Return [x, y] of the center of cell containing provided text 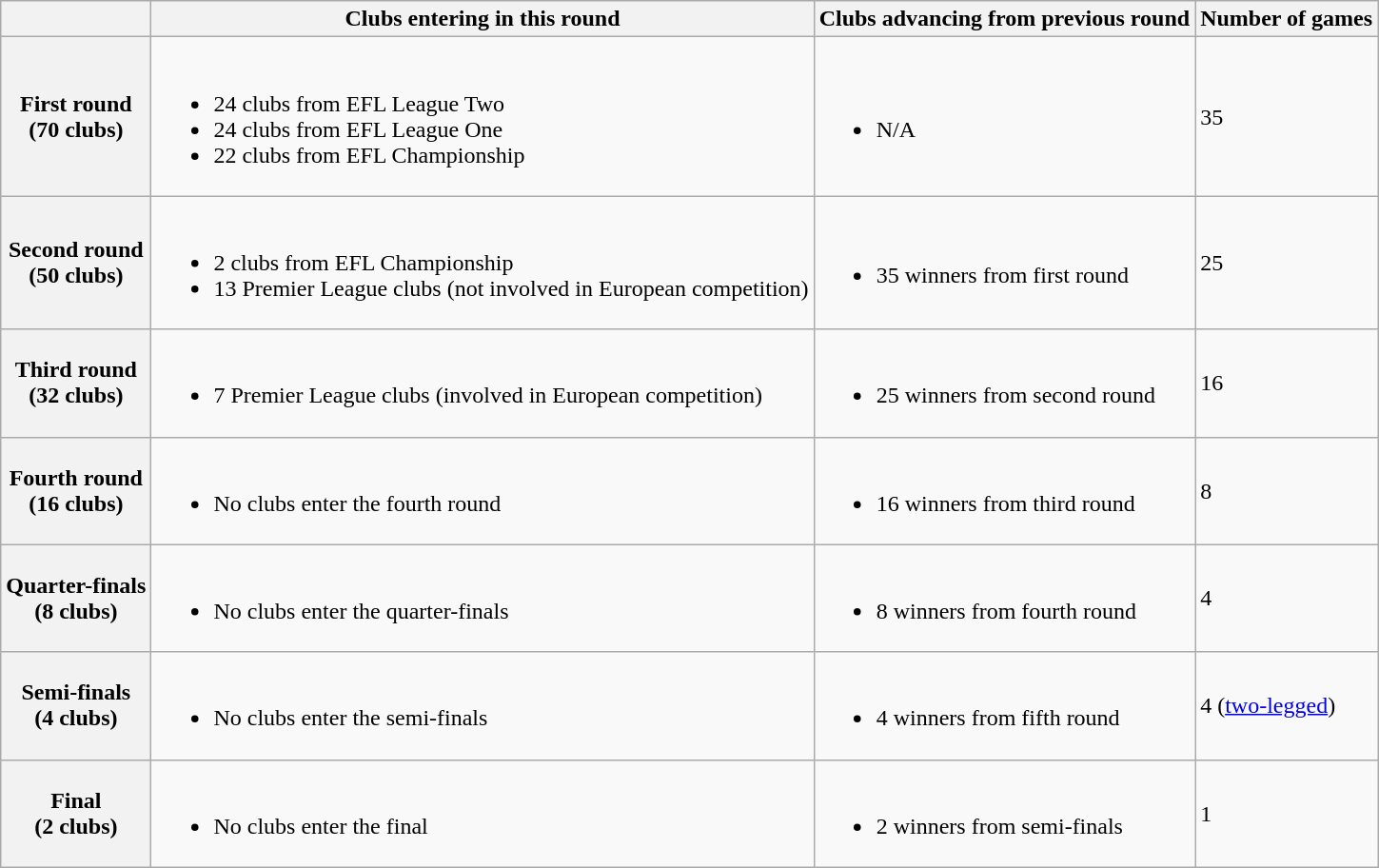
Second round(50 clubs) [76, 263]
Final(2 clubs) [76, 813]
4 [1287, 598]
25 [1287, 263]
No clubs enter the fourth round [483, 491]
35 [1287, 116]
4 (two-legged) [1287, 706]
Third round(32 clubs) [76, 383]
No clubs enter the semi-finals [483, 706]
Quarter-finals(8 clubs) [76, 598]
Fourth round(16 clubs) [76, 491]
8 winners from fourth round [1004, 598]
2 clubs from EFL Championship13 Premier League clubs (not involved in European competition) [483, 263]
16 [1287, 383]
N/A [1004, 116]
8 [1287, 491]
First round(70 clubs) [76, 116]
Clubs advancing from previous round [1004, 19]
4 winners from fifth round [1004, 706]
Semi-finals(4 clubs) [76, 706]
2 winners from semi-finals [1004, 813]
25 winners from second round [1004, 383]
No clubs enter the quarter-finals [483, 598]
24 clubs from EFL League Two24 clubs from EFL League One22 clubs from EFL Championship [483, 116]
1 [1287, 813]
No clubs enter the final [483, 813]
Clubs entering in this round [483, 19]
Number of games [1287, 19]
16 winners from third round [1004, 491]
7 Premier League clubs (involved in European competition) [483, 383]
35 winners from first round [1004, 263]
